Detect which cell encompasses the target text, then output its [x, y] center coordinate. 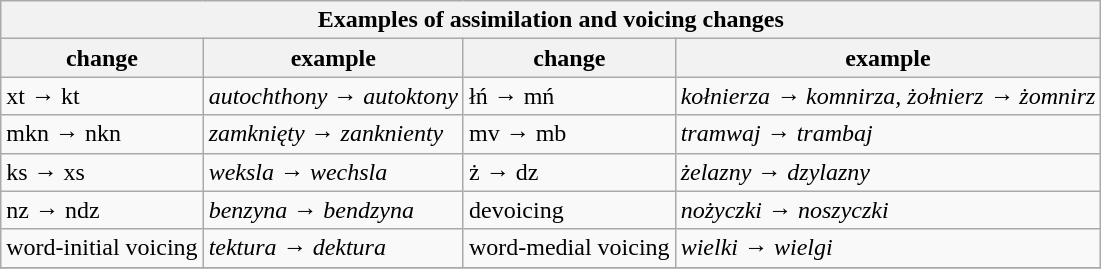
word-initial voicing [102, 248]
ks → xs [102, 172]
zamknięty → zanknienty [333, 134]
autochthony → autoktony [333, 96]
weksla → wechsla [333, 172]
word-medial voicing [569, 248]
kołnierza → komnirza, żołnierz → żomnirz [888, 96]
nożyczki → noszyczki [888, 210]
mv → mb [569, 134]
mkn → nkn [102, 134]
tramwaj → trambaj [888, 134]
tektura → dektura [333, 248]
benzyna → bendzyna [333, 210]
devoicing [569, 210]
wielki → wielgi [888, 248]
nz → ndz [102, 210]
Examples of assimilation and voicing changes [551, 20]
ż → dz [569, 172]
łń → mń [569, 96]
żelazny → dzylazny [888, 172]
xt → kt [102, 96]
